Pinpoint the cell where the given text exists, returning its [X, Y] midpoint coordinate. 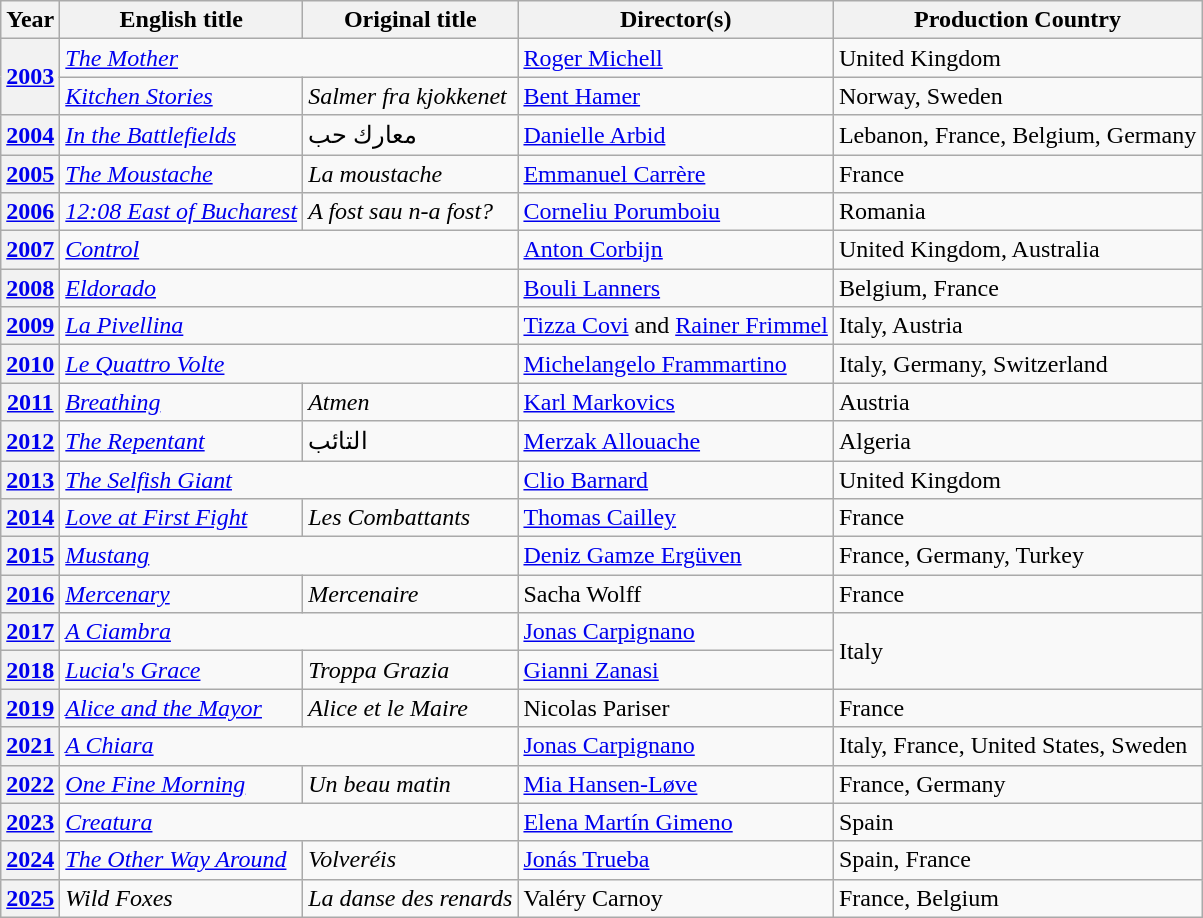
Clio Barnard [676, 479]
Karl Markovics [676, 402]
Corneliu Porumboiu [676, 212]
The Selfish Giant [289, 479]
Original title [410, 20]
France, Germany [1017, 784]
Valéry Carnoy [676, 898]
Production Country [1017, 20]
12:08 East of Bucharest [182, 212]
La danse des renards [410, 898]
La Pivellina [289, 326]
Italy [1017, 651]
2019 [30, 708]
A fost sau n-a fost? [410, 212]
Algeria [1017, 441]
Sacha Wolff [676, 594]
2018 [30, 670]
2023 [30, 822]
United Kingdom, Australia [1017, 250]
The Other Way Around [182, 860]
Atmen [410, 402]
Salmer fra kjokkenet [410, 96]
Un beau matin [410, 784]
Mia Hansen-Løve [676, 784]
France, Belgium [1017, 898]
Nicolas Pariser [676, 708]
Breathing [182, 402]
The Mother [289, 58]
English title [182, 20]
التائب [410, 441]
Troppa Grazia [410, 670]
2007 [30, 250]
A Chiara [289, 746]
Italy, France, United States, Sweden [1017, 746]
Bouli Lanners [676, 288]
France, Germany, Turkey [1017, 556]
Italy, Austria [1017, 326]
2021 [30, 746]
Le Quattro Volte [289, 364]
Michelangelo Frammartino [676, 364]
Year [30, 20]
In the Battlefields [182, 135]
2003 [30, 77]
Romania [1017, 212]
Mercenaire [410, 594]
2022 [30, 784]
2004 [30, 135]
Alice and the Mayor [182, 708]
2025 [30, 898]
Bent Hamer [676, 96]
2013 [30, 479]
Control [289, 250]
Belgium, France [1017, 288]
معارك حب [410, 135]
A Ciambra [289, 632]
2011 [30, 402]
Alice et le Maire [410, 708]
2024 [30, 860]
2016 [30, 594]
Anton Corbijn [676, 250]
Emmanuel Carrère [676, 173]
Mustang [289, 556]
Deniz Gamze Ergüven [676, 556]
La moustache [410, 173]
The Repentant [182, 441]
Roger Michell [676, 58]
Tizza Covi and Rainer Frimmel [676, 326]
2015 [30, 556]
Spain, France [1017, 860]
Italy, Germany, Switzerland [1017, 364]
Mercenary [182, 594]
2005 [30, 173]
Volveréis [410, 860]
Elena Martín Gimeno [676, 822]
2014 [30, 518]
Jonás Trueba [676, 860]
Gianni Zanasi [676, 670]
Austria [1017, 402]
2008 [30, 288]
Creatura [289, 822]
Love at First Fight [182, 518]
2006 [30, 212]
2009 [30, 326]
2010 [30, 364]
Norway, Sweden [1017, 96]
One Fine Morning [182, 784]
Danielle Arbid [676, 135]
Merzak Allouache [676, 441]
The Moustache [182, 173]
2012 [30, 441]
Lucia's Grace [182, 670]
2017 [30, 632]
Les Combattants [410, 518]
Kitchen Stories [182, 96]
Thomas Cailley [676, 518]
Wild Foxes [182, 898]
Director(s) [676, 20]
Eldorado [289, 288]
Spain [1017, 822]
Lebanon, France, Belgium, Germany [1017, 135]
